Locate the cell with the specified text and output its (X, Y) center coordinate. 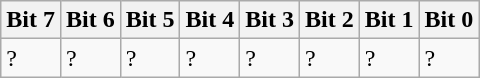
Bit 4 (210, 20)
Bit 5 (150, 20)
Bit 3 (270, 20)
Bit 6 (90, 20)
Bit 0 (449, 20)
Bit 2 (329, 20)
Bit 7 (31, 20)
Bit 1 (389, 20)
